Capture the cell that displays the provided text and extract its (X, Y) central coordinate. 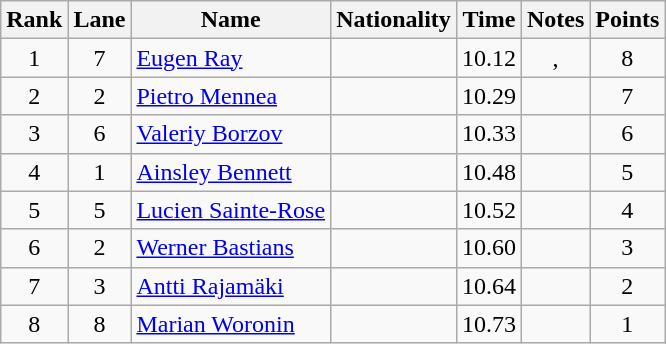
Valeriy Borzov (231, 134)
Lucien Sainte-Rose (231, 210)
Ainsley Bennett (231, 172)
Rank (34, 20)
Name (231, 20)
10.52 (488, 210)
Points (628, 20)
Nationality (394, 20)
Time (488, 20)
Notes (555, 20)
10.64 (488, 286)
10.60 (488, 248)
Pietro Mennea (231, 96)
10.12 (488, 58)
10.29 (488, 96)
Lane (100, 20)
10.73 (488, 324)
Eugen Ray (231, 58)
Werner Bastians (231, 248)
10.48 (488, 172)
10.33 (488, 134)
, (555, 58)
Marian Woronin (231, 324)
Antti Rajamäki (231, 286)
